From the cell containing the given text, extract its center point as (X, Y) coordinate. 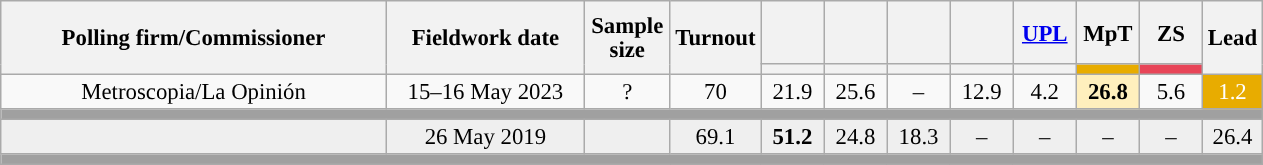
Lead (1232, 38)
69.1 (716, 138)
Sample size (627, 38)
Polling firm/Commissioner (194, 38)
26.8 (1108, 92)
ZS (1170, 32)
51.2 (792, 138)
12.9 (982, 92)
18.3 (918, 138)
24.8 (856, 138)
26.4 (1232, 138)
1.2 (1232, 92)
70 (716, 92)
4.2 (1044, 92)
25.6 (856, 92)
Metroscopia/La Opinión (194, 92)
21.9 (792, 92)
5.6 (1170, 92)
Turnout (716, 38)
? (627, 92)
UPL (1044, 32)
26 May 2019 (485, 138)
Fieldwork date (485, 38)
MpT (1108, 32)
15–16 May 2023 (485, 92)
